Search for the cell housing the specified text and yield its (x, y) center coordinate. 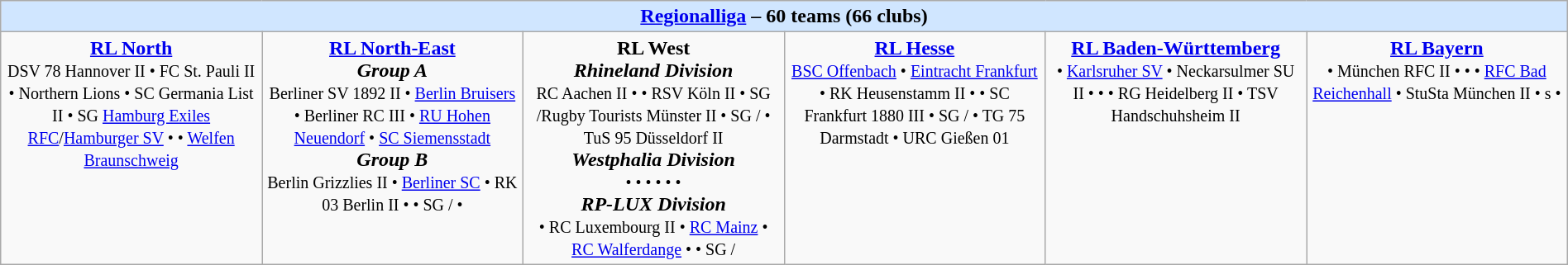
RL Bayern • München RFC II • • • RFC Bad Reichenhall • StuSta München II • s • (1437, 149)
RL NorthDSV 78 Hannover II • FC St. Pauli II • Northern Lions • SC Germania List II • SG Hamburg Exiles RFC/Hamburger SV • • Welfen Braunschweig (131, 149)
RL HesseBSC Offenbach • Eintracht Frankfurt • RK Heusenstamm II • • SC Frankfurt 1880 III • SG / • TG 75 Darmstadt • URC Gießen 01 (915, 149)
RL Baden-Württemberg • Karlsruher SV • Neckarsulmer SU II • • • RG Heidelberg II • TSV Handschuhsheim II (1176, 149)
Regionalliga – 60 teams (66 clubs) (784, 17)
